Pinpoint the cell where the given text exists, returning its (X, Y) midpoint coordinate. 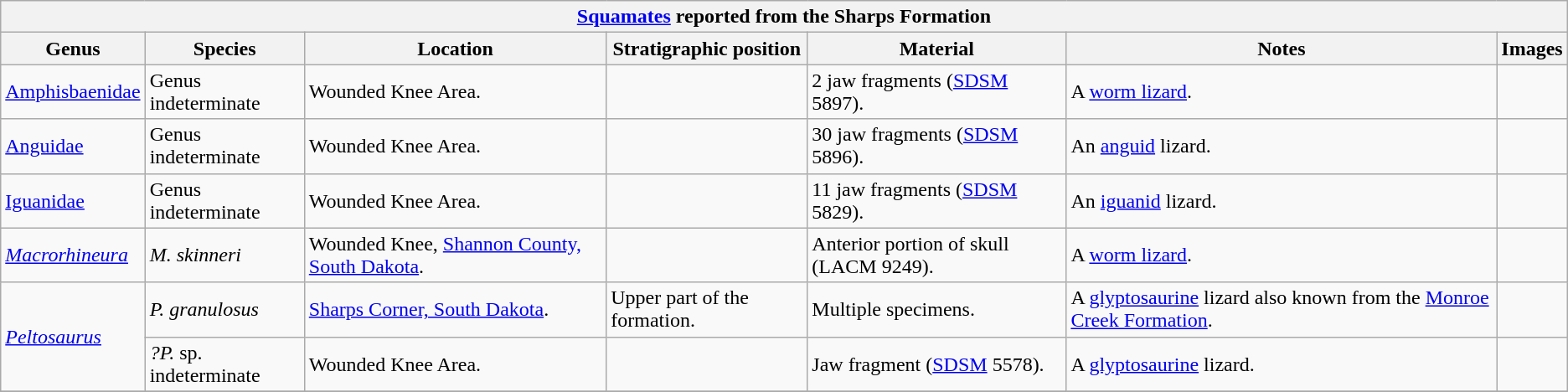
Squamates reported from the Sharps Formation (784, 17)
11 jaw fragments (SDSM 5829). (936, 201)
Wounded Knee, Shannon County, South Dakota. (455, 255)
A glyptosaurine lizard also known from the Monroe Creek Formation. (1282, 310)
An anguid lizard. (1282, 146)
Notes (1282, 49)
Upper part of the formation. (707, 310)
M. skinneri (224, 255)
Species (224, 49)
2 jaw fragments (SDSM 5897). (936, 92)
Anguidae (73, 146)
Stratigraphic position (707, 49)
Location (455, 49)
Sharps Corner, South Dakota. (455, 310)
Multiple specimens. (936, 310)
Genus (73, 49)
Peltosaurus (73, 337)
A glyptosaurine lizard. (1282, 364)
Anterior portion of skull (LACM 9249). (936, 255)
Macrorhineura (73, 255)
30 jaw fragments (SDSM 5896). (936, 146)
?P. sp. indeterminate (224, 364)
Amphisbaenidae (73, 92)
Images (1532, 49)
Jaw fragment (SDSM 5578). (936, 364)
Iguanidae (73, 201)
P. granulosus (224, 310)
An iguanid lizard. (1282, 201)
Material (936, 49)
